For the text-containing cell, return its midpoint in [x, y] coordinate format. 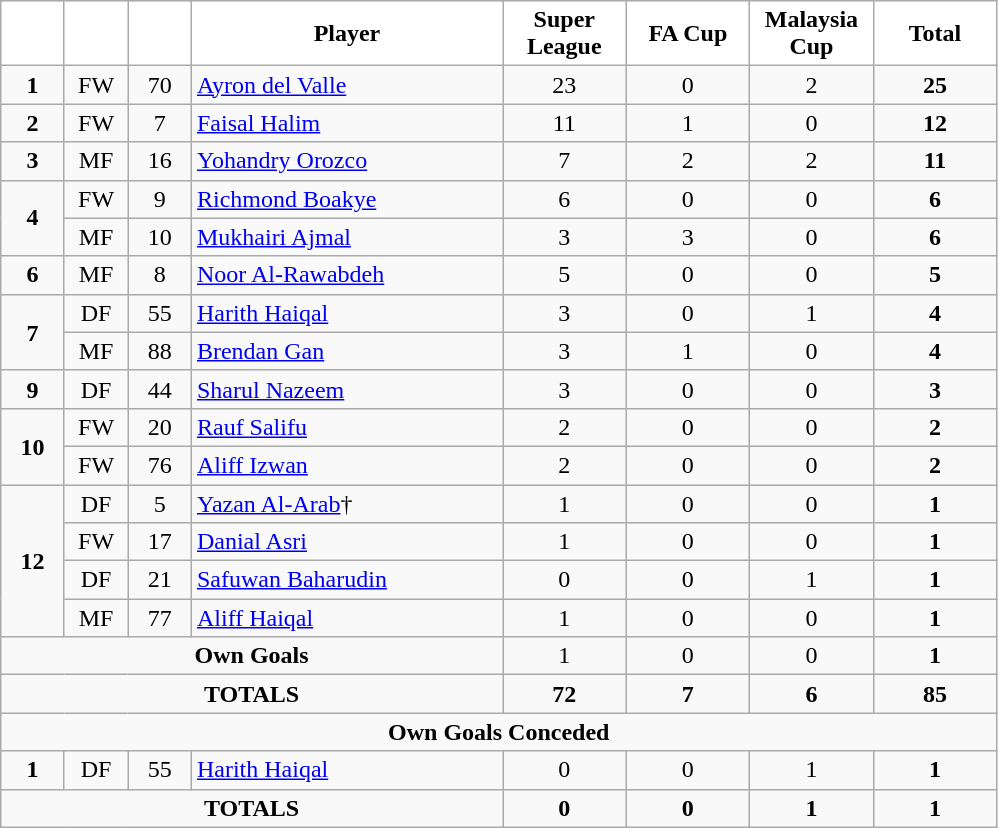
Total [935, 34]
Noor Al-Rawabdeh [346, 275]
76 [160, 465]
70 [160, 85]
20 [160, 427]
Super League [564, 34]
72 [564, 694]
23 [564, 85]
77 [160, 618]
FA Cup [688, 34]
88 [160, 351]
Faisal Halim [346, 123]
Own Goals Conceded [499, 732]
Own Goals [252, 656]
Player [346, 34]
Mukhairi Ajmal [346, 237]
Brendan Gan [346, 351]
Safuwan Baharudin [346, 580]
Aliff Izwan [346, 465]
21 [160, 580]
Malaysia Cup [812, 34]
17 [160, 542]
8 [160, 275]
85 [935, 694]
Danial Asri [346, 542]
Richmond Boakye [346, 199]
25 [935, 85]
Sharul Nazeem [346, 389]
Rauf Salifu [346, 427]
Yazan Al-Arab† [346, 503]
44 [160, 389]
Aliff Haiqal [346, 618]
Ayron del Valle [346, 85]
Yohandry Orozco [346, 161]
16 [160, 161]
